Extract the (X, Y) coordinate from the center of the cell holding the provided text.  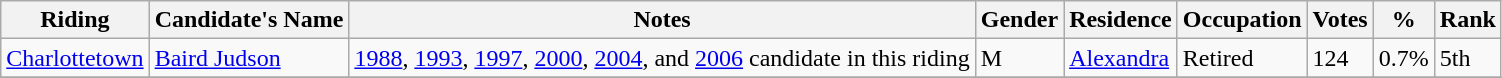
Notes (662, 20)
Rank (1468, 20)
Charlottetown (75, 58)
Votes (1340, 20)
% (1404, 20)
Baird Judson (249, 58)
Alexandra (1121, 58)
Occupation (1242, 20)
0.7% (1404, 58)
M (1019, 58)
Gender (1019, 20)
124 (1340, 58)
Candidate's Name (249, 20)
1988, 1993, 1997, 2000, 2004, and 2006 candidate in this riding (662, 58)
Riding (75, 20)
5th (1468, 58)
Retired (1242, 58)
Residence (1121, 20)
